Return [X, Y] of the center of cell containing provided text 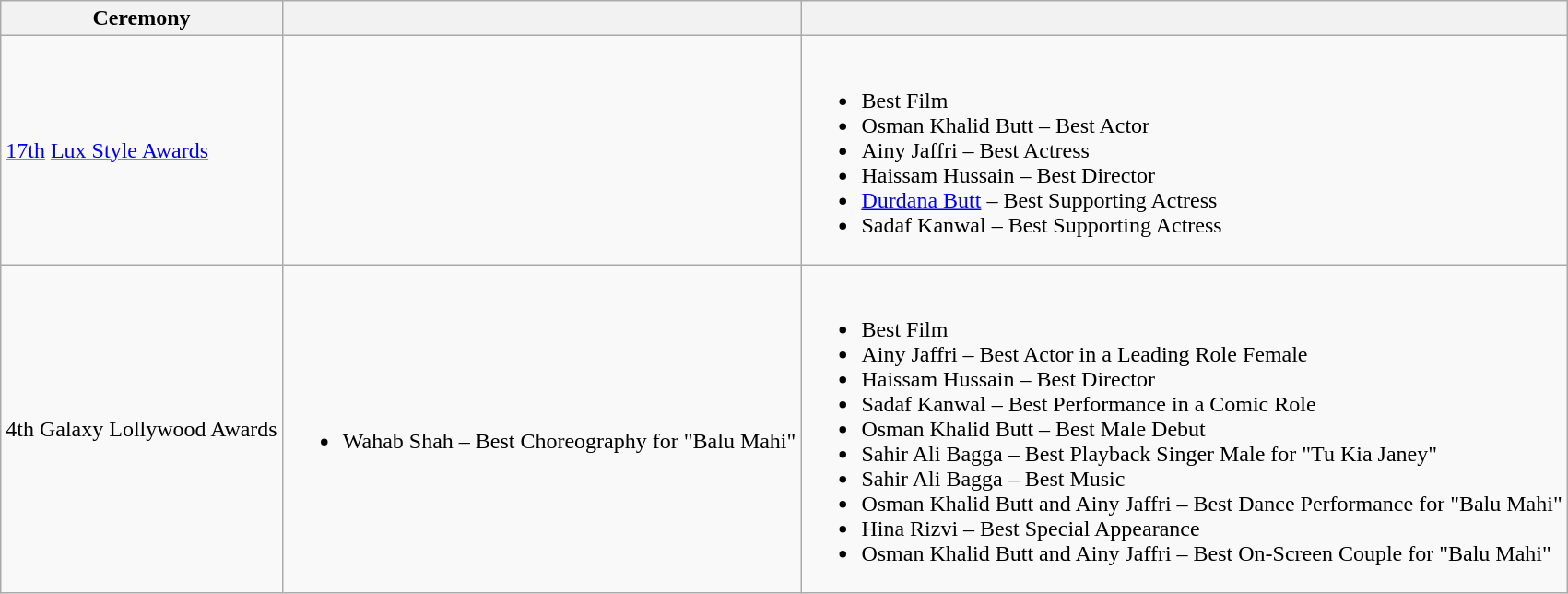
Ceremony [142, 18]
17th Lux Style Awards [142, 150]
Wahab Shah – Best Choreography for "Balu Mahi" [542, 429]
4th Galaxy Lollywood Awards [142, 429]
